Identify which cell holds the provided text, then report its [X, Y] central coordinate. 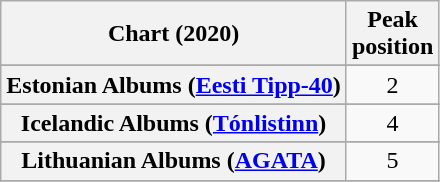
Peakposition [392, 34]
4 [392, 123]
Lithuanian Albums (AGATA) [174, 161]
5 [392, 161]
Icelandic Albums (Tónlistinn) [174, 123]
2 [392, 85]
Chart (2020) [174, 34]
Estonian Albums (Eesti Tipp-40) [174, 85]
